Provide the (X, Y) coordinate of the cell's center where the given text is located.  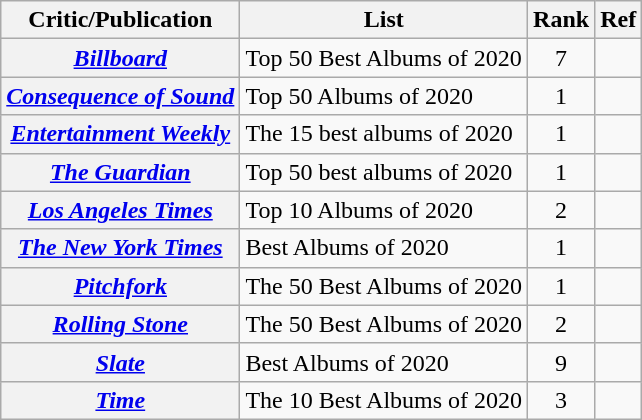
Slate (120, 362)
9 (562, 362)
Rank (562, 20)
List (384, 20)
Top 10 Albums of 2020 (384, 210)
Top 50 Best Albums of 2020 (384, 58)
The New York Times (120, 248)
Consequence of Sound (120, 96)
Ref (618, 20)
The 15 best albums of 2020 (384, 134)
The Guardian (120, 172)
Entertainment Weekly (120, 134)
Los Angeles Times (120, 210)
Time (120, 400)
Top 50 Albums of 2020 (384, 96)
The 10 Best Albums of 2020 (384, 400)
7 (562, 58)
Critic/Publication (120, 20)
Rolling Stone (120, 324)
Pitchfork (120, 286)
3 (562, 400)
Billboard (120, 58)
Top 50 best albums of 2020 (384, 172)
